Determine the [x, y] coordinate at the center of the cell enclosing the given text.  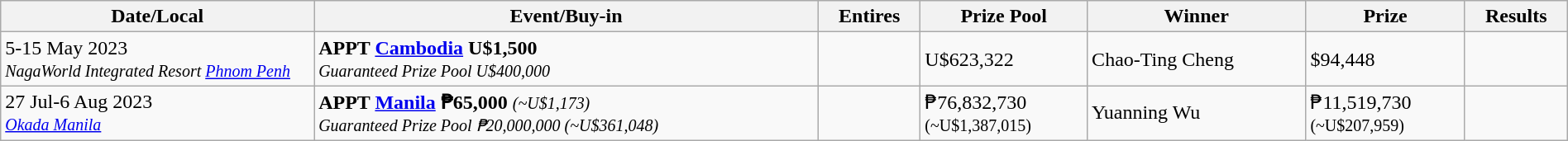
Date/Local [157, 16]
APPT Manila ₱65,000 (~U$1,173)Guaranteed Prize Pool ₱20,000,000 (~U$361,048) [566, 114]
Prize Pool [1004, 16]
Winner [1197, 16]
Results [1516, 16]
5-15 May 2023NagaWorld Integrated Resort Phnom Penh [157, 59]
Yuanning Wu [1197, 114]
$94,448 [1385, 59]
Prize [1385, 16]
U$623,322 [1004, 59]
APPT Cambodia U$1,500Guaranteed Prize Pool U$400,000 [566, 59]
₱76,832,730(~U$1,387,015) [1004, 114]
Chao-Ting Cheng [1197, 59]
Event/Buy-in [566, 16]
Entires [870, 16]
27 Jul-6 Aug 2023Okada Manila [157, 114]
₱11,519,730(~U$207,959) [1385, 114]
